Extract the (X, Y) coordinate from the center of the cell holding the provided text.  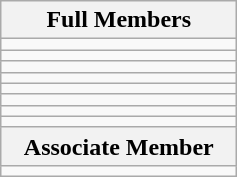
Full Members (119, 20)
Associate Member (119, 146)
